Pinpoint the cell where the given text exists, returning its [x, y] midpoint coordinate. 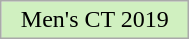
Men's CT 2019 [95, 20]
